Provide the (X, Y) coordinate of the cell's center where the given text is located.  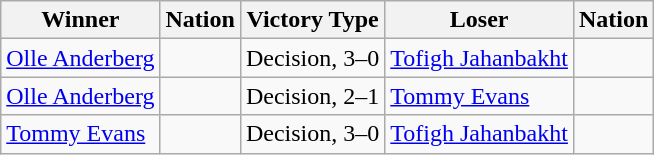
Victory Type (312, 20)
Loser (480, 20)
Winner (80, 20)
Decision, 2–1 (312, 96)
